Search for the cell housing the specified text and yield its (X, Y) center coordinate. 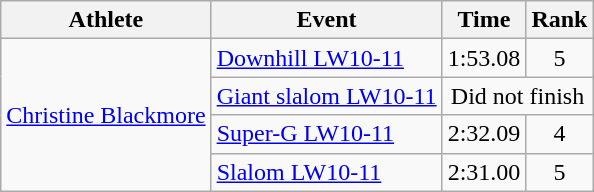
Christine Blackmore (106, 115)
Athlete (106, 20)
2:32.09 (484, 134)
4 (560, 134)
Rank (560, 20)
Did not finish (518, 96)
Giant slalom LW10-11 (326, 96)
2:31.00 (484, 172)
Event (326, 20)
Downhill LW10-11 (326, 58)
1:53.08 (484, 58)
Slalom LW10-11 (326, 172)
Time (484, 20)
Super-G LW10-11 (326, 134)
